Determine the (x, y) coordinate at the center of the cell enclosing the given text.  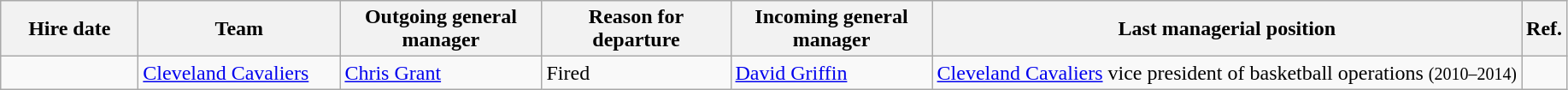
Hire date (70, 29)
David Griffin (831, 73)
Ref. (1545, 29)
Chris Grant (441, 73)
Cleveland Cavaliers (239, 73)
Team (239, 29)
Incoming general manager (831, 29)
Reason for departure (636, 29)
Last managerial position (1227, 29)
Fired (636, 73)
Cleveland Cavaliers vice president of basketball operations (2010–2014) (1227, 73)
Outgoing general manager (441, 29)
